Pinpoint the cell where the given text exists, returning its [X, Y] midpoint coordinate. 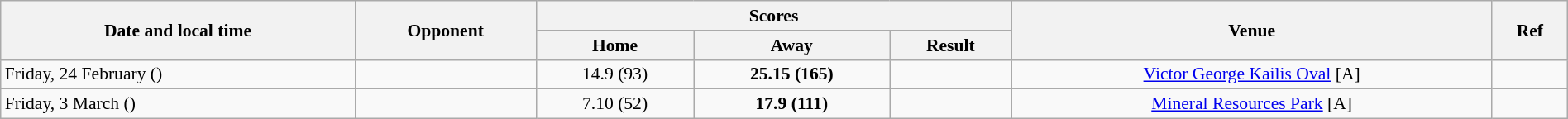
25.15 (165) [792, 74]
Victor George Kailis Oval [A] [1252, 74]
Mineral Resources Park [A] [1252, 104]
Date and local time [178, 30]
Venue [1252, 30]
Home [615, 45]
14.9 (93) [615, 74]
Friday, 24 February () [178, 74]
17.9 (111) [792, 104]
Away [792, 45]
Friday, 3 March () [178, 104]
Ref [1530, 30]
Scores [774, 16]
Result [951, 45]
Opponent [445, 30]
7.10 (52) [615, 104]
